Search for the cell housing the specified text and yield its [X, Y] center coordinate. 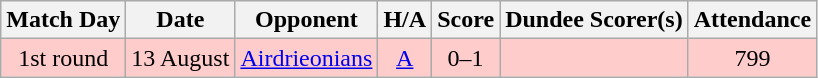
H/A [405, 20]
Date [180, 20]
Opponent [306, 20]
13 August [180, 58]
Airdrieonians [306, 58]
Match Day [64, 20]
Score [466, 20]
A [405, 58]
0–1 [466, 58]
Dundee Scorer(s) [594, 20]
1st round [64, 58]
Attendance [752, 20]
799 [752, 58]
